From the cell containing the given text, extract its center point as (x, y) coordinate. 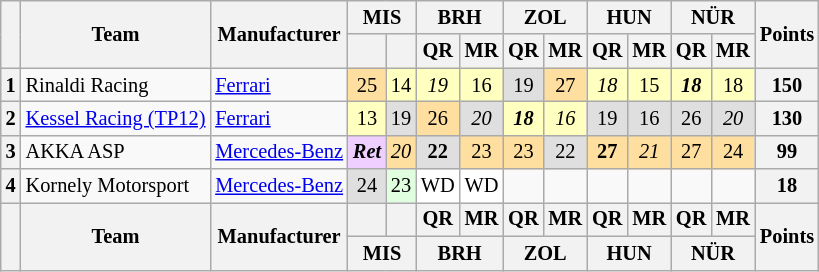
150 (787, 85)
Kornely Motorsport (116, 186)
25 (367, 85)
14 (401, 85)
3 (11, 152)
4 (11, 186)
1 (11, 85)
2 (11, 118)
15 (649, 85)
21 (649, 152)
13 (367, 118)
Ret (367, 152)
AKKA ASP (116, 152)
99 (787, 152)
Rinaldi Racing (116, 85)
Kessel Racing (TP12) (116, 118)
130 (787, 118)
